Capture the cell that displays the provided text and extract its (X, Y) central coordinate. 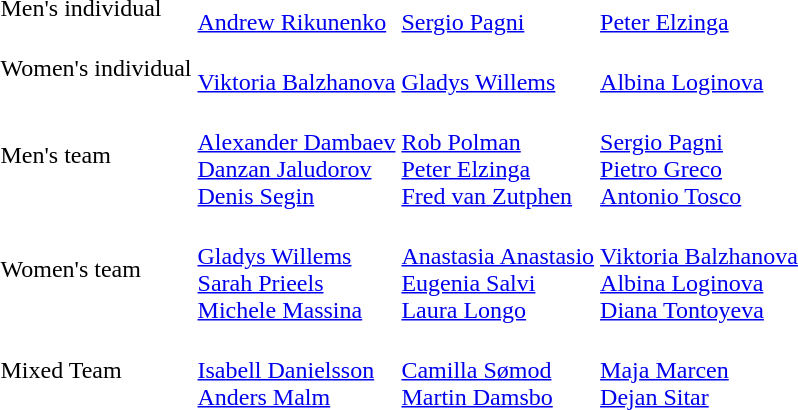
Rob Polman Peter Elzinga Fred van Zutphen (498, 156)
Gladys Willems (498, 68)
Alexander Dambaev Danzan Jaludorov Denis Segin (296, 156)
Anastasia Anastasio Eugenia Salvi Laura Longo (498, 270)
Gladys Willems Sarah Prieels Michele Massina (296, 270)
Viktoria Balzhanova (296, 68)
